Pinpoint the cell where the given text exists, returning its [x, y] midpoint coordinate. 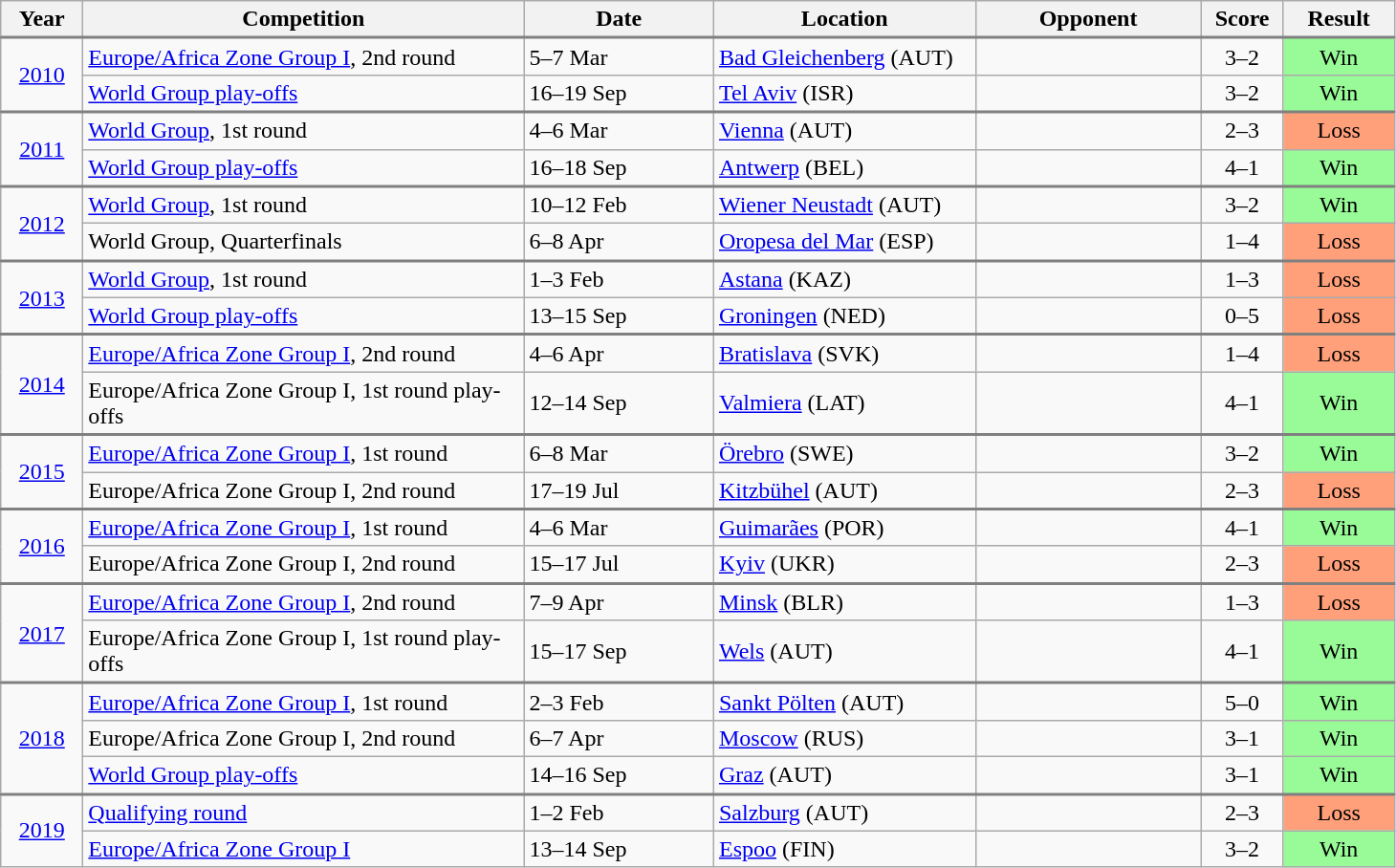
14–16 Sep [620, 774]
Year [42, 19]
16–19 Sep [620, 94]
Wels (AUT) [844, 652]
2016 [42, 546]
5–0 [1242, 702]
Kitzbühel (AUT) [844, 491]
1–2 Feb [620, 813]
Guimarães (POR) [844, 528]
World Group, Quarterfinals [304, 243]
2011 [42, 149]
Espoo (FIN) [844, 849]
4–6 Apr [620, 354]
Oropesa del Mar (ESP) [844, 243]
Örebro (SWE) [844, 453]
Opponent [1088, 19]
15–17 Jul [620, 564]
2019 [42, 830]
17–19 Jul [620, 491]
13–14 Sep [620, 849]
2018 [42, 739]
Graz (AUT) [844, 774]
6–7 Apr [620, 738]
7–9 Apr [620, 602]
Location [844, 19]
2015 [42, 472]
6–8 Mar [620, 453]
Moscow (RUS) [844, 738]
16–18 Sep [620, 168]
Salzburg (AUT) [844, 813]
2–3 Feb [620, 702]
2014 [42, 384]
2010 [42, 76]
Groningen (NED) [844, 315]
Europe/Africa Zone Group I [304, 849]
Astana (KAZ) [844, 279]
Qualifying round [304, 813]
Antwerp (BEL) [844, 168]
Kyiv (UKR) [844, 564]
1–3 Feb [620, 279]
Competition [304, 19]
2013 [42, 297]
0–5 [1242, 315]
6–8 Apr [620, 243]
5–7 Mar [620, 57]
Sankt Pölten (AUT) [844, 702]
2012 [42, 224]
2017 [42, 633]
12–14 Sep [620, 403]
Wiener Neustadt (AUT) [844, 205]
Vienna (AUT) [844, 130]
Minsk (BLR) [844, 602]
Result [1339, 19]
Bad Gleichenberg (AUT) [844, 57]
Bratislava (SVK) [844, 354]
Tel Aviv (ISR) [844, 94]
Date [620, 19]
Score [1242, 19]
15–17 Sep [620, 652]
13–15 Sep [620, 315]
Valmiera (LAT) [844, 403]
10–12 Feb [620, 205]
